From the cell containing the given text, extract its center point as (X, Y) coordinate. 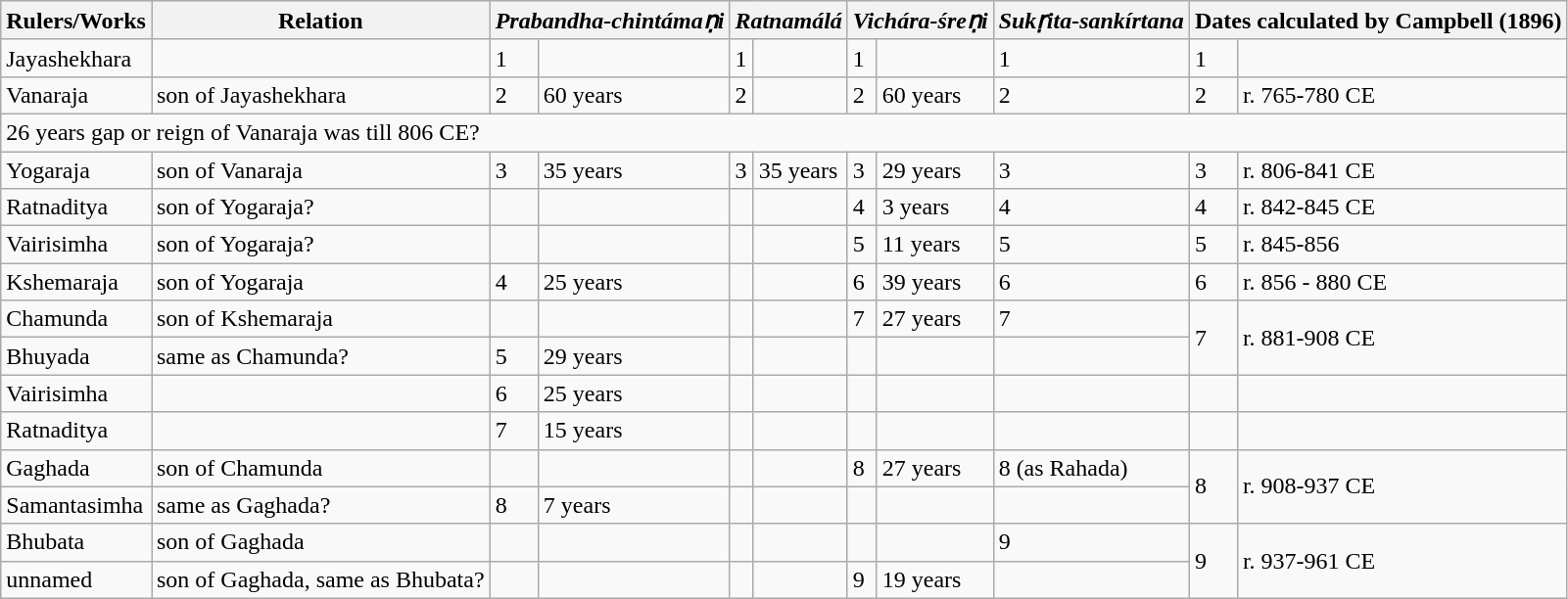
7 years (634, 505)
Sukṛita-sankírtana (1091, 21)
son of Gaghada (320, 542)
Prabandha-chintámaṇi (609, 21)
Bhubata (76, 542)
son of Gaghada, same as Bhubata? (320, 579)
same as Chamunda? (320, 356)
Dates calculated by Campbell (1896) (1378, 21)
Rulers/Works (76, 21)
son of Yogaraja (320, 282)
Gaghada (76, 468)
3 years (934, 207)
Jayashekhara (76, 58)
Vichára-śreṇi (921, 21)
r. 806-841 CE (1402, 169)
Bhuyada (76, 356)
r. 765-780 CE (1402, 95)
Vanaraja (76, 95)
r. 845-856 (1402, 245)
Kshemaraja (76, 282)
39 years (934, 282)
26 years gap or reign of Vanaraja was till 806 CE? (784, 132)
19 years (934, 579)
same as Gaghada? (320, 505)
11 years (934, 245)
son of Chamunda (320, 468)
son of Kshemaraja (320, 319)
r. 937-961 CE (1402, 561)
Ratnamálá (788, 21)
son of Jayashekhara (320, 95)
r. 842-845 CE (1402, 207)
8 (as Rahada) (1091, 468)
Samantasimha (76, 505)
son of Vanaraja (320, 169)
15 years (634, 431)
r. 881-908 CE (1402, 338)
unnamed (76, 579)
Chamunda (76, 319)
r. 856 - 880 CE (1402, 282)
Yogaraja (76, 169)
r. 908-937 CE (1402, 486)
Relation (320, 21)
